Pinpoint the cell where the given text exists, returning its (x, y) midpoint coordinate. 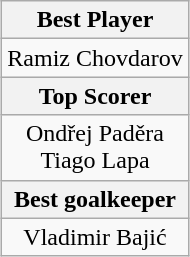
Best goalkeeper (95, 199)
Top Scorer (95, 96)
Ondřej Paděra Tiago Lapa (95, 148)
Ramiz Chovdarov (95, 58)
Vladimir Bajić (95, 237)
Best Player (95, 20)
